Find where the given text appears and provide that cell's center as [x, y] coordinate. 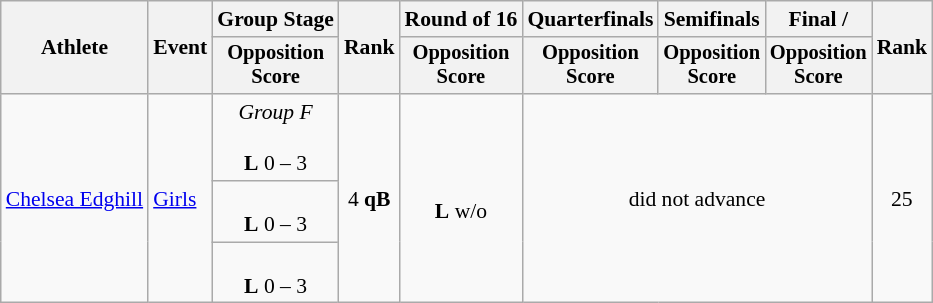
Chelsea Edghill [74, 198]
Athlete [74, 48]
25 [902, 198]
Event [180, 48]
Group FL 0 – 3 [276, 138]
did not advance [696, 198]
Round of 16 [460, 19]
4 qB [370, 198]
Final / [818, 19]
Quarterfinals [590, 19]
L w/o [460, 198]
Girls [180, 198]
Group Stage [276, 19]
Semifinals [712, 19]
